Capture the cell that displays the provided text and extract its (x, y) central coordinate. 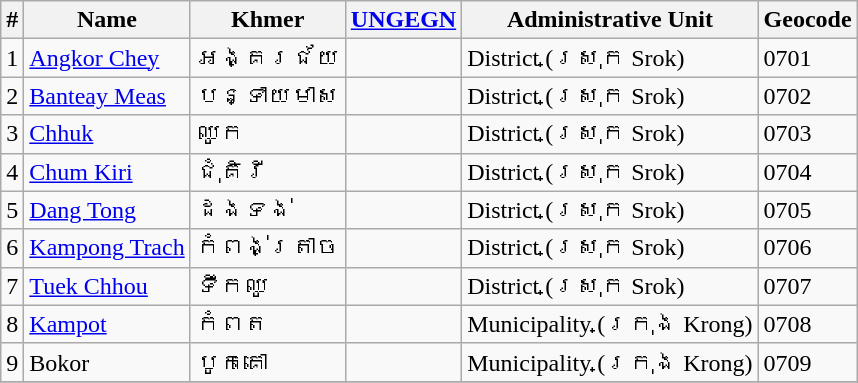
UNGEGN (403, 20)
0701 (808, 58)
Khmer (268, 20)
3 (12, 134)
Chum Kiri (107, 172)
ដងទង់ (268, 210)
0705 (808, 210)
1 (12, 58)
ឈូក (268, 134)
0709 (808, 362)
Angkor Chey (107, 58)
0704 (808, 172)
Kampong Trach (107, 248)
Geocode (808, 20)
7 (12, 286)
4 (12, 172)
# (12, 20)
0702 (808, 96)
Dang Tong (107, 210)
9 (12, 362)
Bokor (107, 362)
Administrative Unit (610, 20)
ទឹកឈូ (268, 286)
0703 (808, 134)
ជុំគិរី (268, 172)
2 (12, 96)
កំពត (268, 324)
បូកគោ (268, 362)
អង្គរជ័យ (268, 58)
0707 (808, 286)
8 (12, 324)
Name (107, 20)
0708 (808, 324)
Chhuk (107, 134)
កំពង់ត្រាច (268, 248)
0706 (808, 248)
5 (12, 210)
Tuek Chhou (107, 286)
Kampot (107, 324)
បន្ទាយមាស (268, 96)
Banteay Meas (107, 96)
6 (12, 248)
